Find where the given text appears and provide that cell's center as [x, y] coordinate. 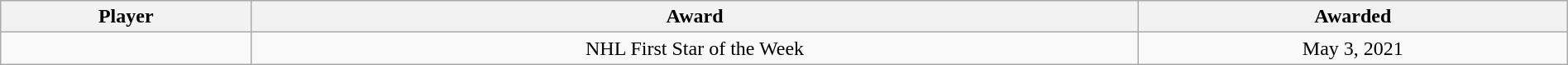
Player [126, 17]
May 3, 2021 [1353, 48]
Award [695, 17]
Awarded [1353, 17]
NHL First Star of the Week [695, 48]
